From the cell containing the given text, extract its center point as (X, Y) coordinate. 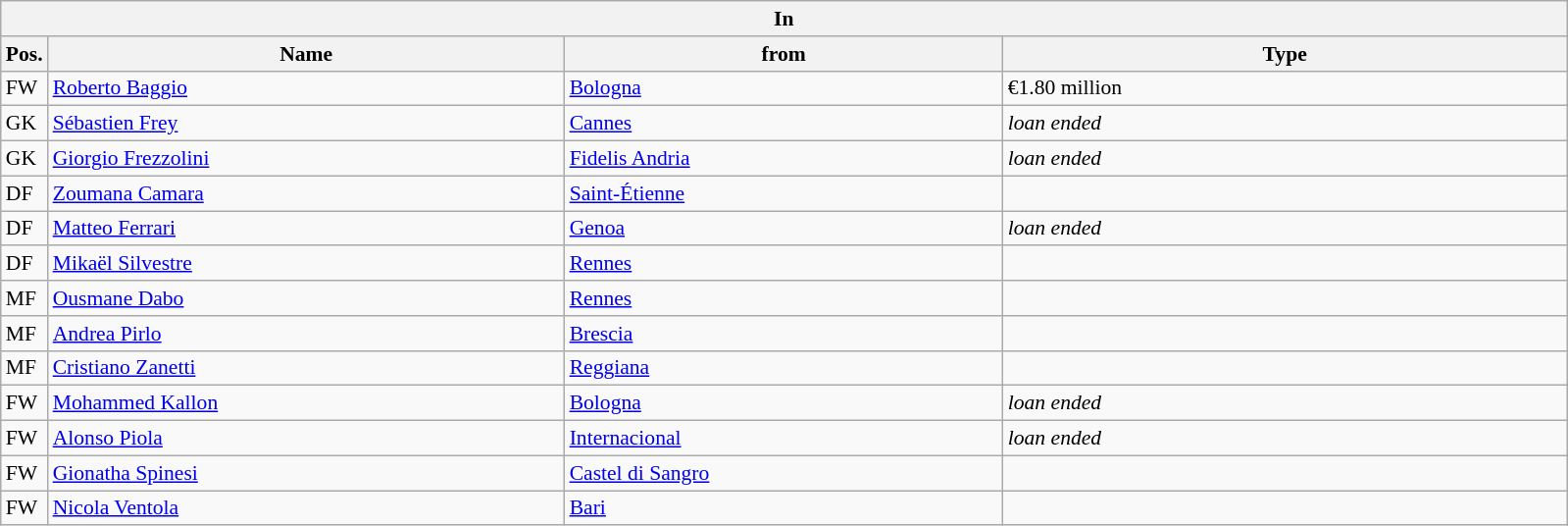
Roberto Baggio (306, 88)
Andrea Pirlo (306, 334)
Name (306, 54)
Nicola Ventola (306, 508)
Sébastien Frey (306, 124)
Fidelis Andria (784, 159)
Matteo Ferrari (306, 229)
Cannes (784, 124)
In (784, 19)
€1.80 million (1285, 88)
Genoa (784, 229)
Zoumana Camara (306, 193)
Cristiano Zanetti (306, 368)
Reggiana (784, 368)
Giorgio Frezzolini (306, 159)
Castel di Sangro (784, 473)
Mikaël Silvestre (306, 264)
Alonso Piola (306, 439)
from (784, 54)
Internacional (784, 439)
Type (1285, 54)
Brescia (784, 334)
Mohammed Kallon (306, 403)
Ousmane Dabo (306, 298)
Pos. (25, 54)
Saint-Étienne (784, 193)
Gionatha Spinesi (306, 473)
Bari (784, 508)
